Extract the (X, Y) coordinate from the center of the cell holding the provided text.  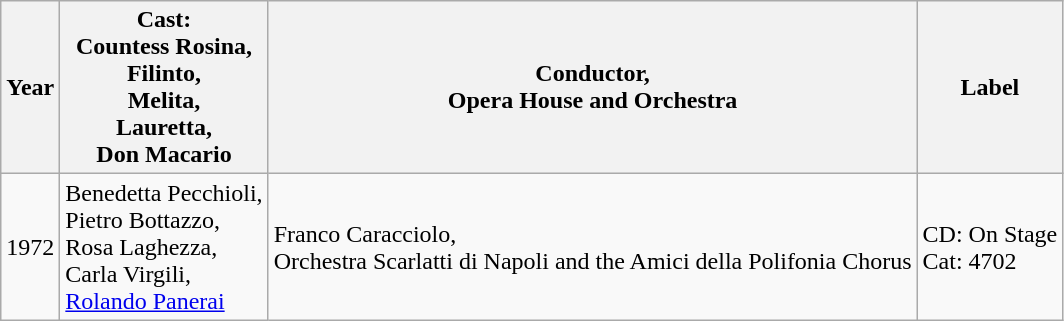
Franco Caracciolo,Orchestra Scarlatti di Napoli and the Amici della Polifonia Chorus (592, 247)
Benedetta Pecchioli,Pietro Bottazzo,Rosa Laghezza,Carla Virgili,Rolando Panerai (164, 247)
CD: On StageCat: 4702 (990, 247)
Year (30, 88)
Label (990, 88)
Conductor,Opera House and Orchestra (592, 88)
1972 (30, 247)
Cast:Countess Rosina,Filinto,Melita,Lauretta,Don Macario (164, 88)
